Determine the [x, y] coordinate at the center of the cell enclosing the given text.  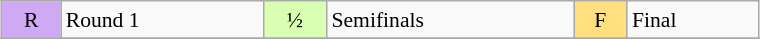
Final [693, 20]
R [32, 20]
F [600, 20]
Semifinals [450, 20]
Round 1 [162, 20]
½ [294, 20]
